From the cell containing the given text, extract its center point as (X, Y) coordinate. 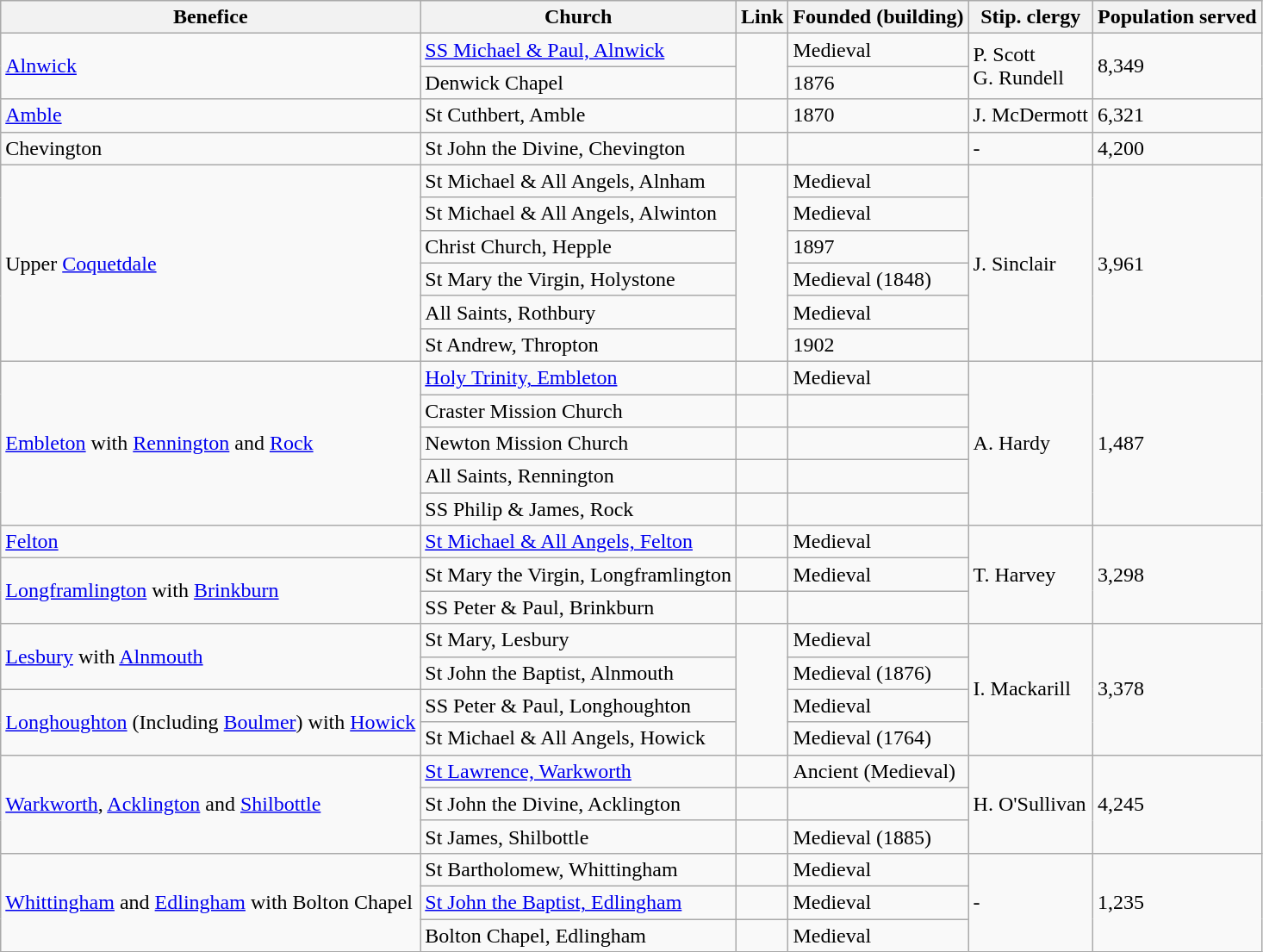
3,378 (1177, 689)
St Mary the Virgin, Longframlington (579, 575)
Medieval (1876) (879, 673)
1870 (879, 115)
Benefice (210, 17)
SS Philip & James, Rock (579, 509)
Whittingham and Edlingham with Bolton Chapel (210, 902)
St Michael & All Angels, Alwinton (579, 214)
Denwick Chapel (579, 83)
Embleton with Rennington and Rock (210, 443)
Medieval (1764) (879, 738)
Alnwick (210, 66)
Newton Mission Church (579, 444)
3,298 (1177, 575)
Stip. clergy (1030, 17)
Warkworth, Acklington and Shilbottle (210, 804)
Medieval (1885) (879, 837)
St Michael & All Angels, Alnham (579, 181)
Ancient (Medieval) (879, 771)
J. Sinclair (1030, 263)
Amble (210, 115)
St John the Baptist, Alnmouth (579, 673)
1,235 (1177, 902)
T. Harvey (1030, 575)
Felton (210, 542)
J. McDermott (1030, 115)
St Cuthbert, Amble (579, 115)
St John the Divine, Acklington (579, 804)
St Michael & All Angels, Howick (579, 738)
H. O'Sullivan (1030, 804)
Lesbury with Alnmouth (210, 656)
Upper Coquetdale (210, 263)
Longframlington with Brinkburn (210, 591)
St Bartholomew, Whittingham (579, 869)
St Andrew, Thropton (579, 345)
1876 (879, 83)
Church (579, 17)
A. Hardy (1030, 443)
1897 (879, 246)
Holy Trinity, Embleton (579, 377)
Link (762, 17)
St John the Divine, Chevington (579, 148)
6,321 (1177, 115)
Population served (1177, 17)
Longhoughton (Including Boulmer) with Howick (210, 722)
St James, Shilbottle (579, 837)
3,961 (1177, 263)
SS Peter & Paul, Brinkburn (579, 607)
8,349 (1177, 66)
SS Michael & Paul, Alnwick (579, 50)
P. ScottG. Rundell (1030, 66)
St Mary the Virgin, Holystone (579, 279)
1902 (879, 345)
Christ Church, Hepple (579, 246)
St Michael & All Angels, Felton (579, 542)
All Saints, Rennington (579, 476)
All Saints, Rothbury (579, 312)
SS Peter & Paul, Longhoughton (579, 706)
4,245 (1177, 804)
Craster Mission Church (579, 411)
Chevington (210, 148)
St Mary, Lesbury (579, 640)
Medieval (1848) (879, 279)
St Lawrence, Warkworth (579, 771)
Bolton Chapel, Edlingham (579, 935)
1,487 (1177, 443)
4,200 (1177, 148)
I. Mackarill (1030, 689)
Founded (building) (879, 17)
St John the Baptist, Edlingham (579, 902)
